For the text-containing cell, return its midpoint in (x, y) coordinate format. 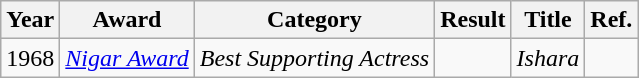
Nigar Award (127, 58)
Ref. (612, 20)
Best Supporting Actress (314, 58)
Year (30, 20)
Ishara (548, 58)
Category (314, 20)
1968 (30, 58)
Award (127, 20)
Title (548, 20)
Result (473, 20)
